For the text-containing cell, return its midpoint in (X, Y) coordinate format. 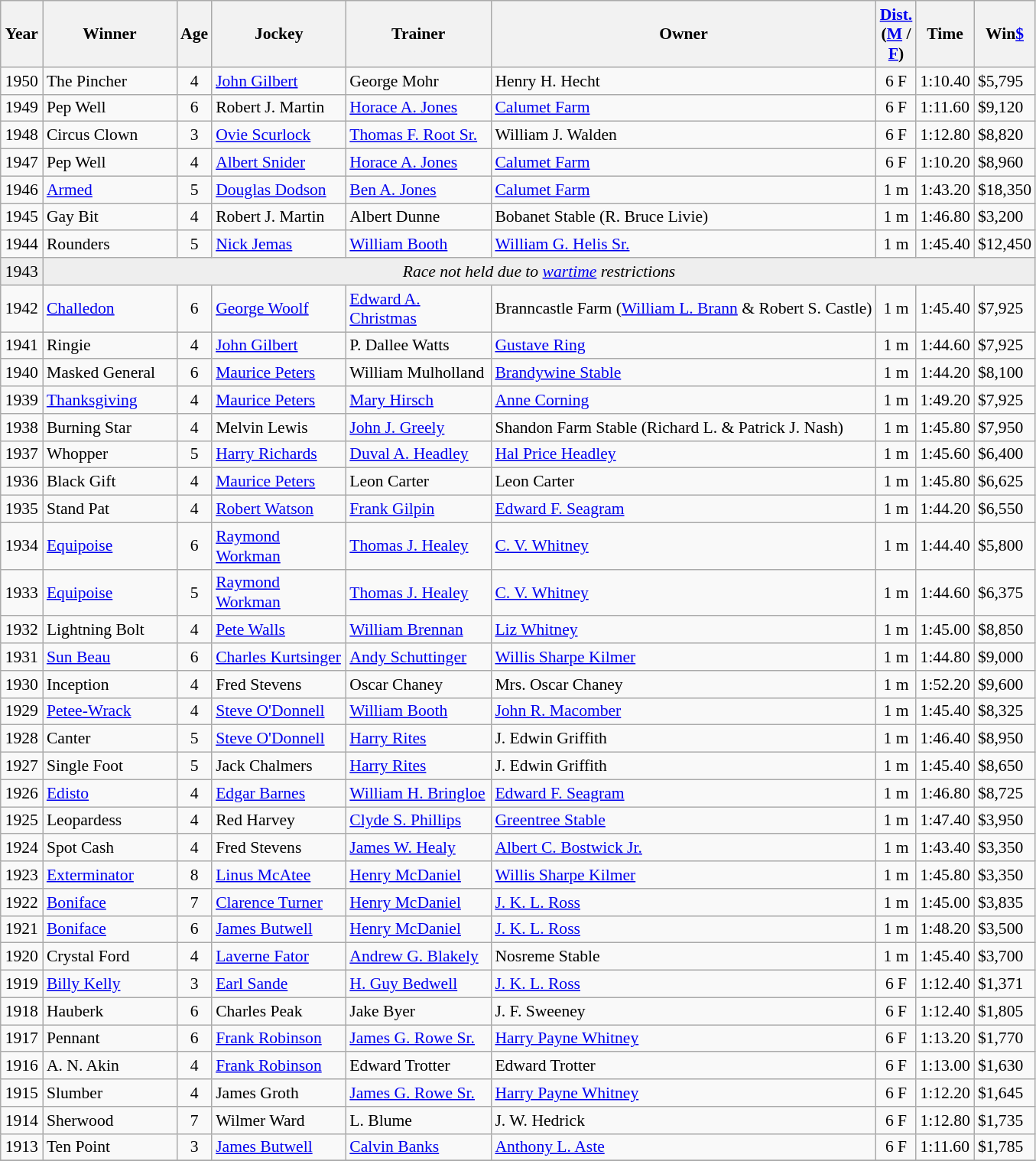
Brandywine Stable (684, 373)
1:43.40 (945, 848)
Pennant (110, 1039)
William Brennan (418, 630)
Anthony L. Aste (684, 1147)
$1,785 (1005, 1147)
Black Gift (110, 482)
Liz Whitney (684, 630)
Jack Chalmers (278, 766)
Albert Dunne (418, 217)
Anne Corning (684, 400)
1919 (21, 984)
Whopper (110, 454)
George Mohr (418, 81)
1916 (21, 1066)
Exterminator (110, 875)
H. Guy Bedwell (418, 984)
1942 (21, 309)
Laverne Fator (278, 957)
George Woolf (278, 309)
1941 (21, 346)
Spot Cash (110, 848)
Burning Star (110, 428)
Sun Beau (110, 657)
$1,735 (1005, 1120)
1928 (21, 739)
Calvin Banks (418, 1147)
1:49.20 (945, 400)
Albert C. Bostwick Jr. (684, 848)
Thomas F. Root Sr. (418, 135)
James Groth (278, 1093)
Leopardess (110, 821)
$6,400 (1005, 454)
$3,500 (1005, 929)
$8,325 (1005, 711)
Masked General (110, 373)
Armed (110, 190)
Wilmer Ward (278, 1120)
Henry H. Hecht (684, 81)
$6,550 (1005, 509)
Rounders (110, 245)
$8,100 (1005, 373)
Trainer (418, 34)
Circus Clown (110, 135)
Red Harvey (278, 821)
$12,450 (1005, 245)
Clarence Turner (278, 902)
Owner (684, 34)
1922 (21, 902)
1943 (21, 272)
1930 (21, 685)
$5,795 (1005, 81)
Clyde S. Phillips (418, 821)
Albert Snider (278, 163)
1945 (21, 217)
1937 (21, 454)
Bobanet Stable (R. Bruce Livie) (684, 217)
William G. Helis Sr. (684, 245)
Hal Price Headley (684, 454)
$8,950 (1005, 739)
$9,120 (1005, 108)
Nosreme Stable (684, 957)
1926 (21, 793)
Frank Gilpin (418, 509)
Age (194, 34)
Ovie Scurlock (278, 135)
1950 (21, 81)
$8,850 (1005, 630)
Mary Hirsch (418, 400)
P. Dallee Watts (418, 346)
Robert Watson (278, 509)
Harry Richards (278, 454)
Challedon (110, 309)
$3,950 (1005, 821)
1914 (21, 1120)
1:13.00 (945, 1066)
Shandon Farm Stable (Richard L. & Patrick J. Nash) (684, 428)
1929 (21, 711)
William Mulholland (418, 373)
1:44.80 (945, 657)
1949 (21, 108)
1:48.20 (945, 929)
John J. Greely (418, 428)
1921 (21, 929)
Mrs. Oscar Chaney (684, 685)
Branncastle Farm (William L. Brann & Robert S. Castle) (684, 309)
Hauberk (110, 1011)
Single Foot (110, 766)
$3,835 (1005, 902)
1933 (21, 592)
Jake Byer (418, 1011)
1938 (21, 428)
1923 (21, 875)
L. Blume (418, 1120)
Winner (110, 34)
$6,375 (1005, 592)
Nick Jemas (278, 245)
1940 (21, 373)
1:45.60 (945, 454)
Pete Walls (278, 630)
1932 (21, 630)
1:52.20 (945, 685)
Greentree Stable (684, 821)
Edward A. Christmas (418, 309)
$6,625 (1005, 482)
1915 (21, 1093)
Thanksgiving (110, 400)
James W. Healy (418, 848)
A. N. Akin (110, 1066)
1944 (21, 245)
Melvin Lewis (278, 428)
J. W. Hedrick (684, 1120)
Andrew G. Blakely (418, 957)
Linus McAtee (278, 875)
1934 (21, 546)
1:13.20 (945, 1039)
Ringie (110, 346)
Gustave Ring (684, 346)
1:46.40 (945, 739)
$1,630 (1005, 1066)
1924 (21, 848)
Earl Sande (278, 984)
J. F. Sweeney (684, 1011)
1947 (21, 163)
1:44.40 (945, 546)
$5,800 (1005, 546)
$9,000 (1005, 657)
Time (945, 34)
Dist. (M / F) (896, 34)
Stand Pat (110, 509)
1946 (21, 190)
1939 (21, 400)
Year (21, 34)
1:47.40 (945, 821)
Crystal Ford (110, 957)
Edgar Barnes (278, 793)
1:43.20 (945, 190)
$1,805 (1005, 1011)
1913 (21, 1147)
Gay Bit (110, 217)
Jockey (278, 34)
Billy Kelly (110, 984)
$8,960 (1005, 163)
Ben A. Jones (418, 190)
Andy Schuttinger (418, 657)
Canter (110, 739)
The Pincher (110, 81)
1918 (21, 1011)
$18,350 (1005, 190)
$1,371 (1005, 984)
Sherwood (110, 1120)
$1,770 (1005, 1039)
Ten Point (110, 1147)
1:10.40 (945, 81)
1936 (21, 482)
William H. Bringloe (418, 793)
$9,600 (1005, 685)
John R. Macomber (684, 711)
Race not held due to wartime restrictions (539, 272)
Charles Peak (278, 1011)
$3,700 (1005, 957)
$1,645 (1005, 1093)
$3,200 (1005, 217)
$8,725 (1005, 793)
1927 (21, 766)
$7,950 (1005, 428)
8 (194, 875)
Petee-Wrack (110, 711)
Lightning Bolt (110, 630)
1917 (21, 1039)
Inception (110, 685)
1920 (21, 957)
1:12.20 (945, 1093)
Win$ (1005, 34)
Duval A. Headley (418, 454)
$8,820 (1005, 135)
1935 (21, 509)
1925 (21, 821)
Slumber (110, 1093)
Charles Kurtsinger (278, 657)
$8,650 (1005, 766)
William J. Walden (684, 135)
Douglas Dodson (278, 190)
1931 (21, 657)
1948 (21, 135)
Oscar Chaney (418, 685)
Edisto (110, 793)
1:10.20 (945, 163)
